From the cell containing the given text, extract its center point as (x, y) coordinate. 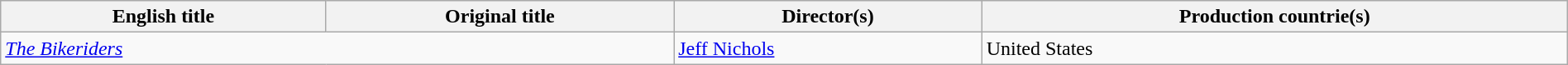
Production countrie(s) (1274, 17)
English title (164, 17)
Jeff Nichols (828, 48)
United States (1274, 48)
Director(s) (828, 17)
The Bikeriders (337, 48)
Original title (500, 17)
